Capture the cell that displays the provided text and extract its (x, y) central coordinate. 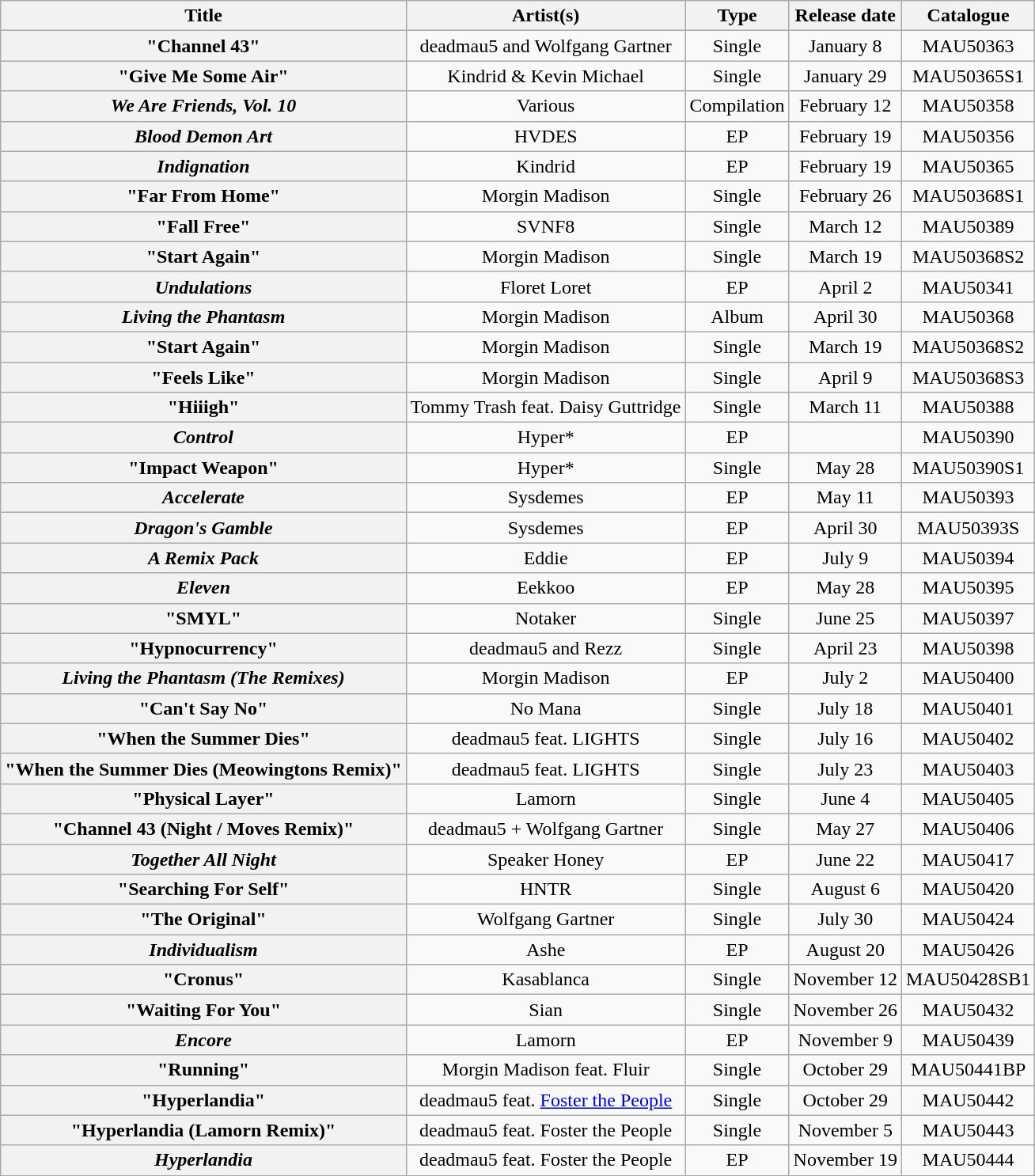
Catalogue (968, 16)
A Remix Pack (204, 558)
"When the Summer Dies (Meowingtons Remix)" (204, 768)
November 12 (845, 980)
HVDES (546, 136)
MAU50432 (968, 1010)
Wolfgang Gartner (546, 920)
MAU50424 (968, 920)
August 20 (845, 950)
"Cronus" (204, 980)
MAU50393S (968, 528)
Eddie (546, 558)
MAU50439 (968, 1040)
"Hiiigh" (204, 408)
Compilation (737, 106)
We Are Friends, Vol. 10 (204, 106)
MAU50393 (968, 498)
November 19 (845, 1160)
"SMYL" (204, 618)
MAU50368S1 (968, 196)
Kindrid (546, 166)
Tommy Trash feat. Daisy Guttridge (546, 408)
Release date (845, 16)
"Hypnocurrency" (204, 648)
Title (204, 16)
deadmau5 + Wolfgang Gartner (546, 829)
April 23 (845, 648)
Eleven (204, 588)
MAU50417 (968, 859)
Together All Night (204, 859)
Artist(s) (546, 16)
MAU50444 (968, 1160)
MAU50420 (968, 890)
"Physical Layer" (204, 799)
"Hyperlandia (Lamorn Remix)" (204, 1130)
MAU50426 (968, 950)
MAU50401 (968, 708)
Various (546, 106)
April 2 (845, 286)
Individualism (204, 950)
"The Original" (204, 920)
"Fall Free" (204, 226)
July 23 (845, 768)
MAU50398 (968, 648)
Living the Phantasm (204, 317)
Kindrid & Kevin Michael (546, 76)
MAU50390 (968, 438)
"Waiting For You" (204, 1010)
"Channel 43 (Night / Moves Remix)" (204, 829)
July 30 (845, 920)
"Give Me Some Air" (204, 76)
Undulations (204, 286)
MAU50442 (968, 1100)
SVNF8 (546, 226)
"Searching For Self" (204, 890)
July 18 (845, 708)
Speaker Honey (546, 859)
March 12 (845, 226)
Floret Loret (546, 286)
Living the Phantasm (The Remixes) (204, 678)
July 9 (845, 558)
MAU50405 (968, 799)
MAU50388 (968, 408)
"Feels Like" (204, 377)
February 26 (845, 196)
Notaker (546, 618)
Indignation (204, 166)
November 5 (845, 1130)
"Running" (204, 1070)
MAU50365S1 (968, 76)
Eekkoo (546, 588)
MAU50394 (968, 558)
June 25 (845, 618)
Accelerate (204, 498)
"Far From Home" (204, 196)
May 27 (845, 829)
HNTR (546, 890)
MAU50400 (968, 678)
Control (204, 438)
MAU50443 (968, 1130)
MAU50389 (968, 226)
June 4 (845, 799)
Sian (546, 1010)
Blood Demon Art (204, 136)
MAU50390S1 (968, 468)
April 9 (845, 377)
MAU50368S3 (968, 377)
January 29 (845, 76)
MAU50365 (968, 166)
MAU50368 (968, 317)
MAU50402 (968, 738)
"Can't Say No" (204, 708)
deadmau5 and Wolfgang Gartner (546, 46)
Kasablanca (546, 980)
MAU50406 (968, 829)
March 11 (845, 408)
"Impact Weapon" (204, 468)
August 6 (845, 890)
MAU50397 (968, 618)
February 12 (845, 106)
Dragon's Gamble (204, 528)
"When the Summer Dies" (204, 738)
MAU50358 (968, 106)
January 8 (845, 46)
May 11 (845, 498)
Type (737, 16)
June 22 (845, 859)
MAU50441BP (968, 1070)
July 16 (845, 738)
No Mana (546, 708)
Encore (204, 1040)
MAU50428SB1 (968, 980)
MAU50341 (968, 286)
MAU50403 (968, 768)
MAU50363 (968, 46)
MAU50356 (968, 136)
"Hyperlandia" (204, 1100)
Morgin Madison feat. Fluir (546, 1070)
November 9 (845, 1040)
Album (737, 317)
Ashe (546, 950)
November 26 (845, 1010)
Hyperlandia (204, 1160)
"Channel 43" (204, 46)
deadmau5 and Rezz (546, 648)
MAU50395 (968, 588)
July 2 (845, 678)
